Find where the given text appears and provide that cell's center as [X, Y] coordinate. 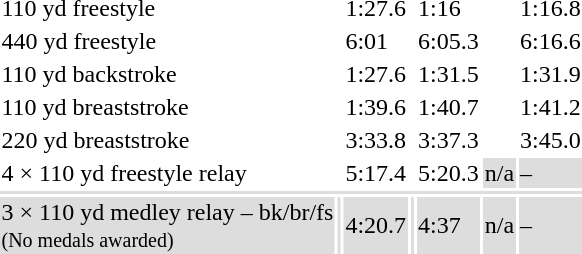
3 × 110 yd medley relay – bk/br/fs(No medals awarded) [168, 226]
3:37.3 [449, 140]
440 yd freestyle [168, 41]
4:20.7 [376, 226]
3:33.8 [376, 140]
6:01 [376, 41]
220 yd breaststroke [168, 140]
6:05.3 [449, 41]
4:37 [449, 226]
110 yd breaststroke [168, 107]
5:20.3 [449, 173]
5:17.4 [376, 173]
110 yd backstroke [168, 74]
4 × 110 yd freestyle relay [168, 173]
1:27.6 [376, 74]
1:31.5 [449, 74]
1:40.7 [449, 107]
1:39.6 [376, 107]
